Return (X, Y) of the center of cell containing provided text 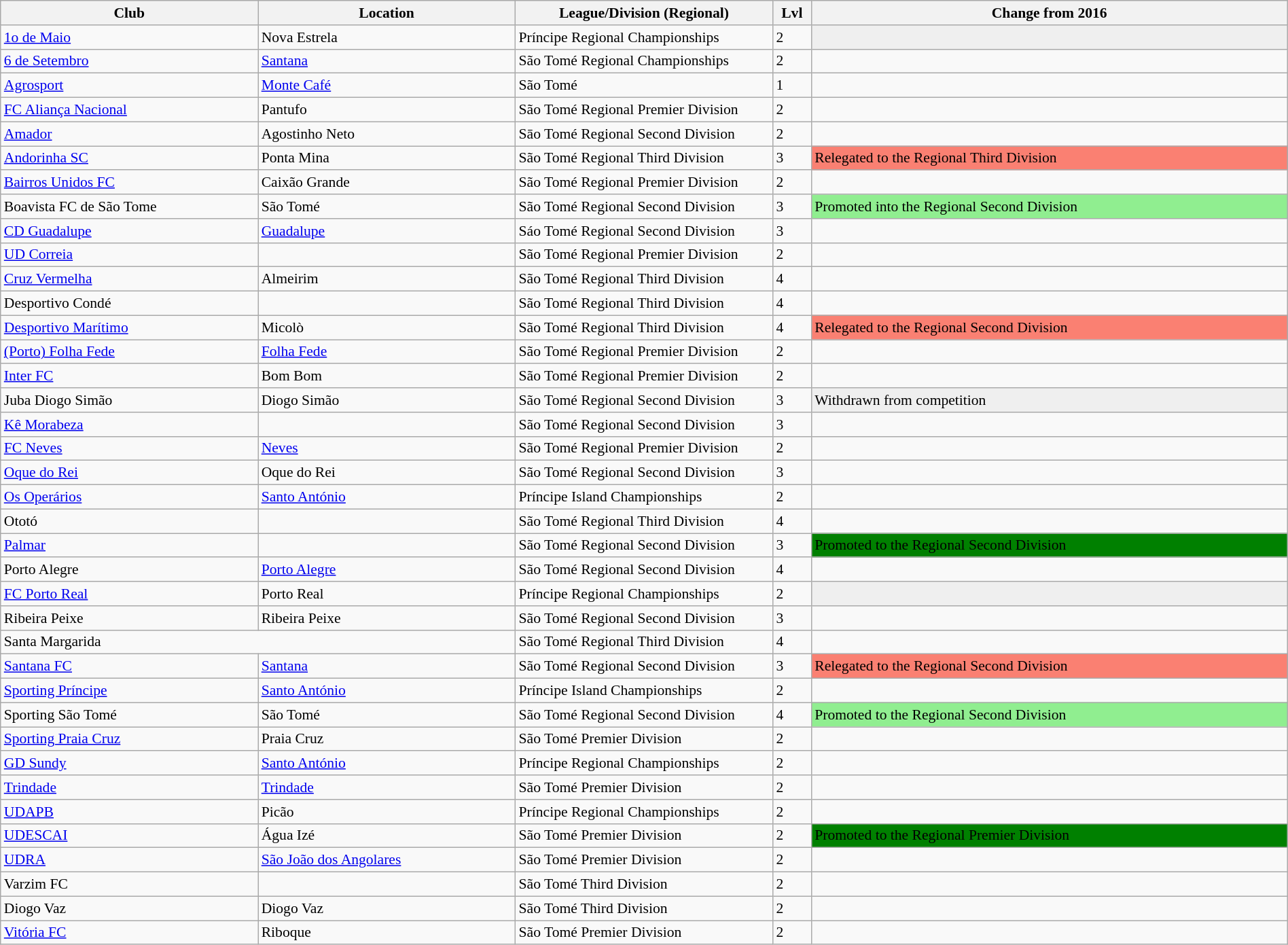
Andorinha SC (129, 158)
Santana FC (129, 666)
FC Neves (129, 448)
Água Izé (387, 836)
Ototó (129, 521)
Micolò (387, 327)
Lvl (792, 13)
Club (129, 13)
Sporting São Tomé (129, 715)
UDAPB (129, 812)
Varzim FC (129, 885)
1o de Maio (129, 37)
FC Aliança Nacional (129, 110)
Sáo Tomé Regional Second Division (644, 231)
São João dos Angolares (387, 860)
Diogo Simão (387, 400)
Picão (387, 812)
Riboque (387, 933)
UDRA (129, 860)
São Tomé Regional Championships (644, 61)
Porto Real (387, 594)
Agrosport (129, 86)
FC Porto Real (129, 594)
Kê Morabeza (129, 425)
Withdrawn from competition (1049, 400)
(Porto) Folha Fede (129, 352)
Juba Diogo Simão (129, 400)
Os Operários (129, 497)
Nova Estrela (387, 37)
Desportivo Marítimo (129, 327)
Promoted to the Regional Premier Division (1049, 836)
Palmar (129, 546)
Boavista FC de São Tome (129, 207)
Cruz Vermelha (129, 279)
UD Correia (129, 255)
Neves (387, 448)
Change from 2016 (1049, 13)
Santa Margarida (258, 642)
Folha Fede (387, 352)
1 (792, 86)
Inter FC (129, 376)
Sporting Príncipe (129, 691)
League/Division (Regional) (644, 13)
Caixão Grande (387, 183)
Pantufo (387, 110)
Promoted into the Regional Second Division (1049, 207)
Sporting Praia Cruz (129, 739)
Almeirim (387, 279)
Monte Café (387, 86)
GD Sundy (129, 764)
CD Guadalupe (129, 231)
Amador (129, 134)
Sāo Tomé Regional Second Division (644, 134)
Relegated to the Regional Third Division (1049, 158)
Praia Cruz (387, 739)
Location (387, 13)
UDESCAI (129, 836)
Desportivo Condé (129, 304)
Ponta Mina (387, 158)
6 de Setembro (129, 61)
Vitória FC (129, 933)
Agostinho Neto (387, 134)
Bom Bom (387, 376)
Bairros Unidos FC (129, 183)
Guadalupe (387, 231)
